Find where the given text appears and provide that cell's center as (X, Y) coordinate. 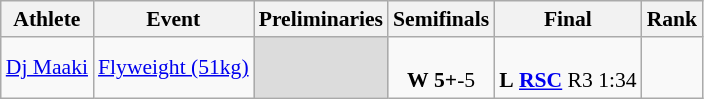
Athlete (47, 19)
Dj Maaki (47, 68)
Final (568, 19)
Event (174, 19)
Rank (672, 19)
L RSC R3 1:34 (568, 68)
Semifinals (441, 19)
Flyweight (51kg) (174, 68)
W 5+-5 (441, 68)
Preliminaries (321, 19)
